Scan for the cell matching the given text and deliver its (x, y) coordinate at center. 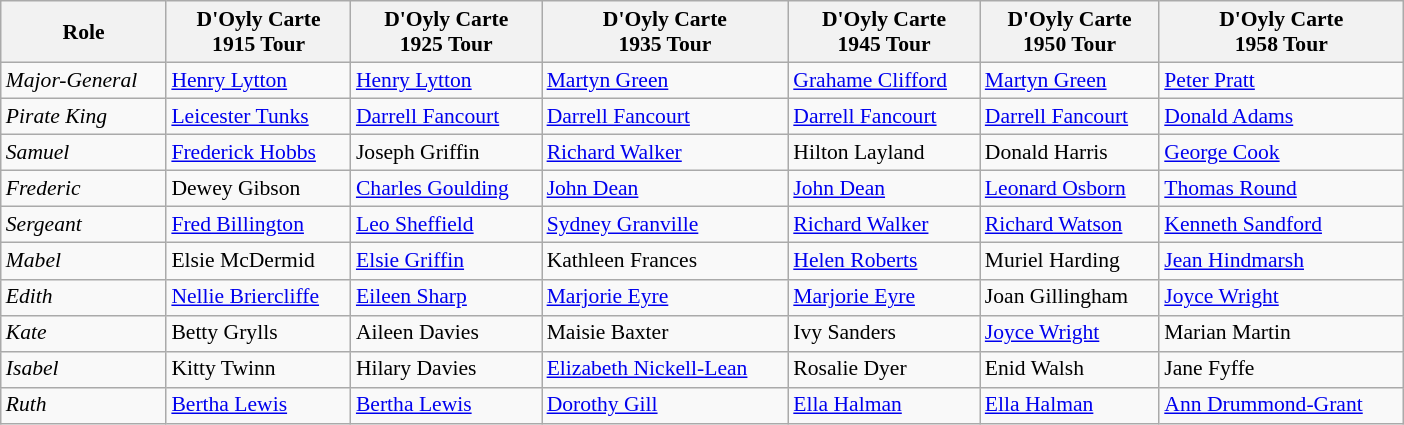
Frederick Hobbs (258, 153)
D'Oyly Carte1945 Tour (884, 32)
Peter Pratt (1281, 81)
Fred Billington (258, 225)
Aileen Davies (446, 333)
Mabel (84, 261)
Nellie Briercliffe (258, 297)
Donald Harris (1070, 153)
Charles Goulding (446, 189)
Elizabeth Nickell-Lean (666, 369)
Major-General (84, 81)
Ann Drummond-Grant (1281, 406)
Ivy Sanders (884, 333)
Ruth (84, 406)
Joseph Griffin (446, 153)
Richard Watson (1070, 225)
Dorothy Gill (666, 406)
Enid Walsh (1070, 369)
Sydney Granville (666, 225)
Thomas Round (1281, 189)
Marian Martin (1281, 333)
Kenneth Sandford (1281, 225)
Muriel Harding (1070, 261)
Frederic (84, 189)
Elsie Griffin (446, 261)
D'Oyly Carte1950 Tour (1070, 32)
George Cook (1281, 153)
Dewey Gibson (258, 189)
Leicester Tunks (258, 117)
Pirate King (84, 117)
Jean Hindmarsh (1281, 261)
Elsie McDermid (258, 261)
Joan Gillingham (1070, 297)
Donald Adams (1281, 117)
Isabel (84, 369)
Edith (84, 297)
D'Oyly Carte1958 Tour (1281, 32)
Jane Fyffe (1281, 369)
Hilary Davies (446, 369)
Kathleen Frances (666, 261)
Leo Sheffield (446, 225)
Kitty Twinn (258, 369)
Betty Grylls (258, 333)
Maisie Baxter (666, 333)
D'Oyly Carte1915 Tour (258, 32)
Kate (84, 333)
Sergeant (84, 225)
D'Oyly Carte1925 Tour (446, 32)
Helen Roberts (884, 261)
Samuel (84, 153)
Role (84, 32)
Eileen Sharp (446, 297)
Leonard Osborn (1070, 189)
Grahame Clifford (884, 81)
D'Oyly Carte1935 Tour (666, 32)
Hilton Layland (884, 153)
Rosalie Dyer (884, 369)
